Identify which cell holds the provided text, then report its [x, y] central coordinate. 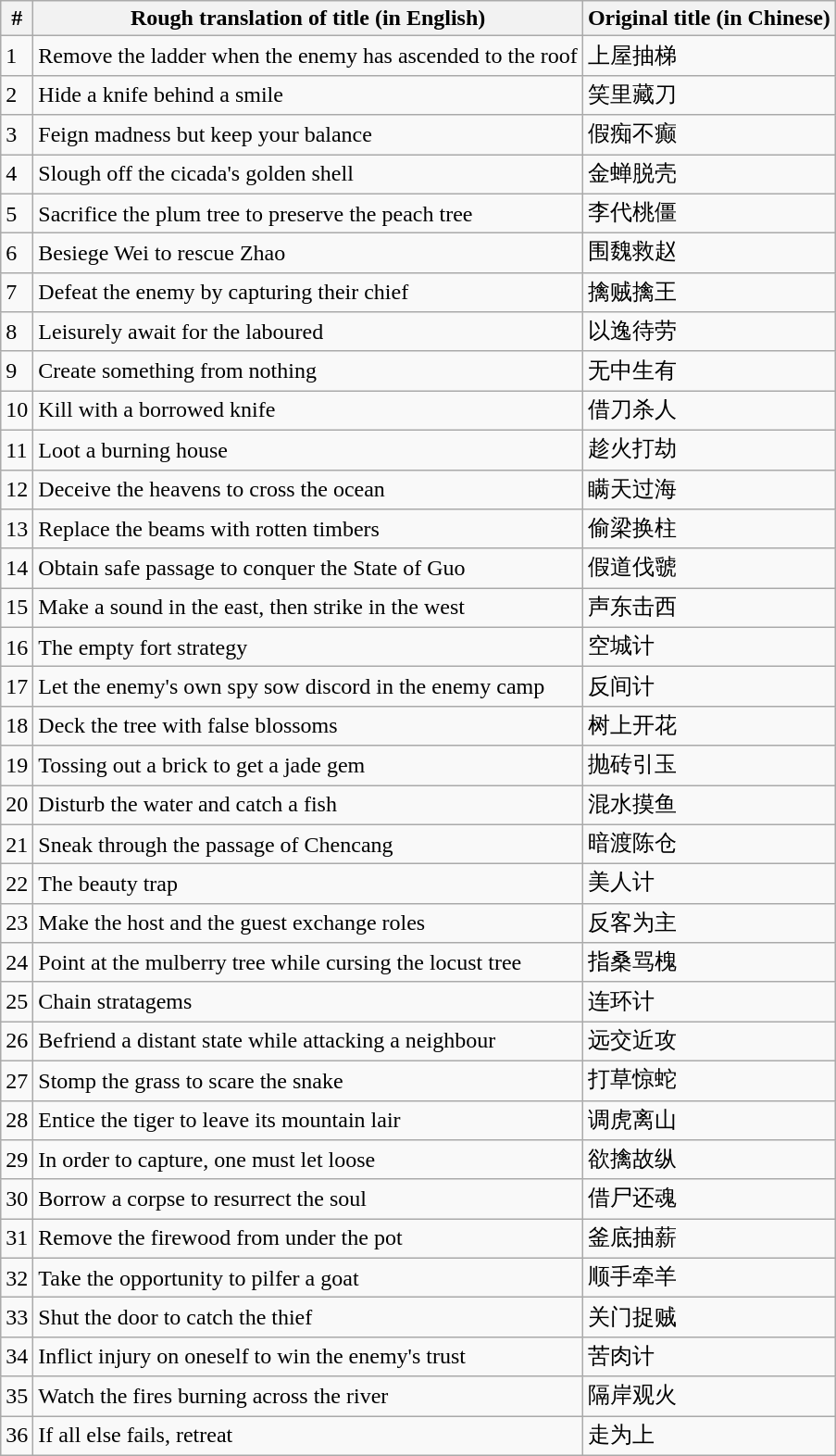
15 [17, 608]
打草惊蛇 [709, 1080]
Chain stratagems [308, 1002]
无中生有 [709, 370]
Deceive the heavens to cross the ocean [308, 489]
7 [17, 293]
指桑骂槐 [709, 963]
树上开花 [709, 726]
The empty fort strategy [308, 646]
18 [17, 726]
31 [17, 1239]
10 [17, 411]
假痴不癫 [709, 135]
Create something from nothing [308, 370]
空城计 [709, 646]
Entice the tiger to leave its mountain lair [308, 1121]
4 [17, 174]
顺手牵羊 [709, 1278]
The beauty trap [308, 884]
调虎离山 [709, 1121]
Tossing out a brick to get a jade gem [308, 765]
苦肉计 [709, 1356]
16 [17, 646]
走为上 [709, 1436]
Remove the firewood from under the pot [308, 1239]
反客为主 [709, 923]
29 [17, 1160]
美人计 [709, 884]
关门捉贼 [709, 1317]
Leisurely await for the laboured [308, 332]
Feign madness but keep your balance [308, 135]
偷梁换柱 [709, 530]
Slough off the cicada's golden shell [308, 174]
Disturb the water and catch a fish [308, 806]
Sacrifice the plum tree to preserve the peach tree [308, 213]
金蝉脱壳 [709, 174]
9 [17, 370]
借刀杀人 [709, 411]
17 [17, 687]
Shut the door to catch the thief [308, 1317]
6 [17, 254]
混水摸鱼 [709, 806]
Stomp the grass to scare the snake [308, 1080]
反间计 [709, 687]
34 [17, 1356]
抛砖引玉 [709, 765]
19 [17, 765]
Original title (in Chinese) [709, 19]
趁火打劫 [709, 450]
Replace the beams with rotten timbers [308, 530]
以逸待劳 [709, 332]
Deck the tree with false blossoms [308, 726]
Rough translation of title (in English) [308, 19]
Obtain safe passage to conquer the State of Guo [308, 569]
5 [17, 213]
声东击西 [709, 608]
20 [17, 806]
李代桃僵 [709, 213]
35 [17, 1397]
Inflict injury on oneself to win the enemy's trust [308, 1356]
22 [17, 884]
釜底抽薪 [709, 1239]
连环计 [709, 1002]
Let the enemy's own spy sow discord in the enemy camp [308, 687]
Befriend a distant state while attacking a neighbour [308, 1041]
Loot a burning house [308, 450]
25 [17, 1002]
Kill with a borrowed knife [308, 411]
Make the host and the guest exchange roles [308, 923]
11 [17, 450]
2 [17, 94]
32 [17, 1278]
假道伐虢 [709, 569]
借尸还魂 [709, 1199]
擒贼擒王 [709, 293]
Take the opportunity to pilfer a goat [308, 1278]
Defeat the enemy by capturing their chief [308, 293]
Hide a knife behind a smile [308, 94]
26 [17, 1041]
12 [17, 489]
30 [17, 1199]
27 [17, 1080]
# [17, 19]
14 [17, 569]
Besiege Wei to rescue Zhao [308, 254]
1 [17, 56]
28 [17, 1121]
33 [17, 1317]
13 [17, 530]
Point at the mulberry tree while cursing the locust tree [308, 963]
Sneak through the passage of Chencang [308, 845]
24 [17, 963]
In order to capture, one must let loose [308, 1160]
8 [17, 332]
欲擒故纵 [709, 1160]
23 [17, 923]
暗渡陈仓 [709, 845]
Watch the fires burning across the river [308, 1397]
Borrow a corpse to resurrect the soul [308, 1199]
远交近攻 [709, 1041]
21 [17, 845]
Make a sound in the east, then strike in the west [308, 608]
Remove the ladder when the enemy has ascended to the roof [308, 56]
隔岸观火 [709, 1397]
上屋抽梯 [709, 56]
笑里藏刀 [709, 94]
If all else fails, retreat [308, 1436]
瞒天过海 [709, 489]
36 [17, 1436]
围魏救赵 [709, 254]
3 [17, 135]
